Capture the cell that displays the provided text and extract its [x, y] central coordinate. 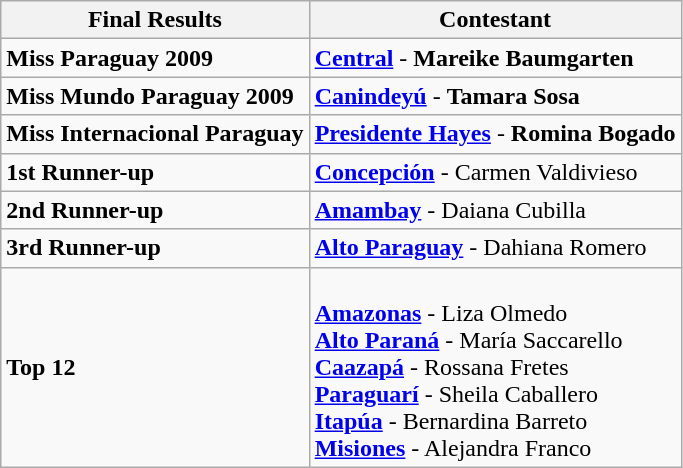
Central - Mareike Baumgarten [495, 58]
Amambay - Daiana Cubilla [495, 210]
Top 12 [155, 367]
Canindeyú - Tamara Sosa [495, 96]
Concepción - Carmen Valdivieso [495, 172]
Miss Mundo Paraguay 2009 [155, 96]
Miss Internacional Paraguay [155, 134]
Alto Paraguay - Dahiana Romero [495, 248]
3rd Runner-up [155, 248]
Final Results [155, 20]
Miss Paraguay 2009 [155, 58]
2nd Runner-up [155, 210]
Presidente Hayes - Romina Bogado [495, 134]
Contestant [495, 20]
1st Runner-up [155, 172]
